Return the (X, Y) coordinate for the center point of the cell that contains the specified text.  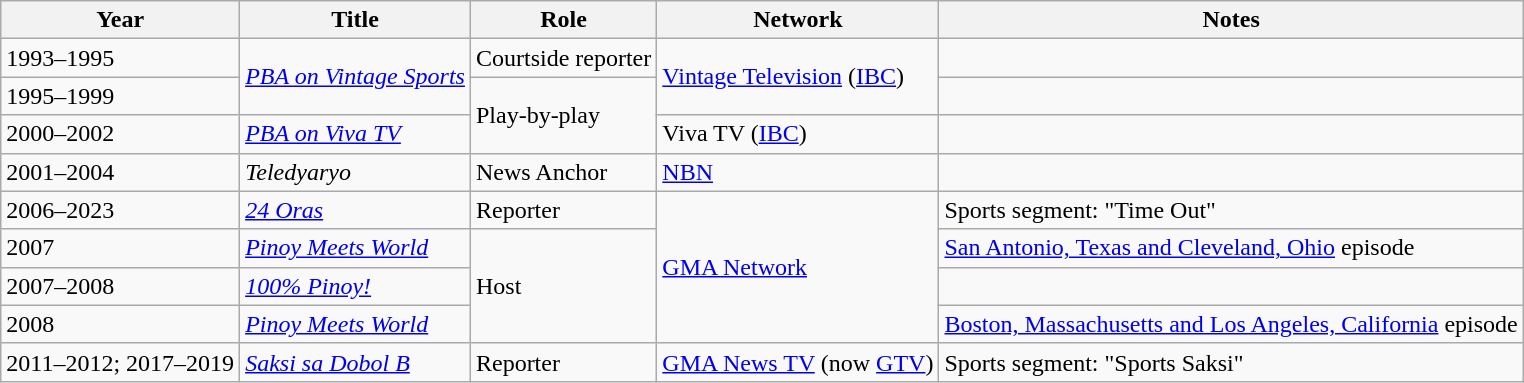
Vintage Television (IBC) (798, 77)
Courtside reporter (563, 58)
San Antonio, Texas and Cleveland, Ohio episode (1231, 248)
Title (356, 20)
NBN (798, 172)
Viva TV (IBC) (798, 134)
GMA News TV (now GTV) (798, 362)
Teledyaryo (356, 172)
2007–2008 (120, 286)
1995–1999 (120, 96)
2000–2002 (120, 134)
Year (120, 20)
Boston, Massachusetts and Los Angeles, California episode (1231, 324)
100% Pinoy! (356, 286)
2011–2012; 2017–2019 (120, 362)
Sports segment: "Time Out" (1231, 210)
Notes (1231, 20)
Host (563, 286)
1993–1995 (120, 58)
2007 (120, 248)
Sports segment: "Sports Saksi" (1231, 362)
Role (563, 20)
News Anchor (563, 172)
GMA Network (798, 267)
Network (798, 20)
24 Oras (356, 210)
PBA on Vintage Sports (356, 77)
2001–2004 (120, 172)
2006–2023 (120, 210)
PBA on Viva TV (356, 134)
Saksi sa Dobol B (356, 362)
Play-by-play (563, 115)
2008 (120, 324)
